Search for the cell housing the specified text and yield its (x, y) center coordinate. 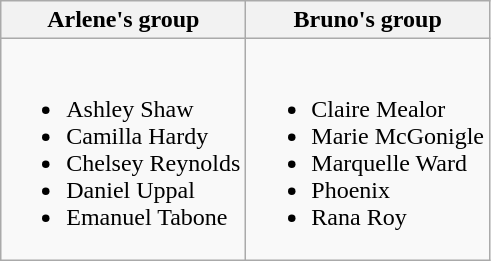
Claire MealorMarie McGonigleMarquelle WardPhoenixRana Roy (368, 150)
Arlene's group (124, 20)
Bruno's group (368, 20)
Ashley ShawCamilla HardyChelsey ReynoldsDaniel UppalEmanuel Tabone (124, 150)
